Provide the (X, Y) coordinate of the cell's center where the given text is located.  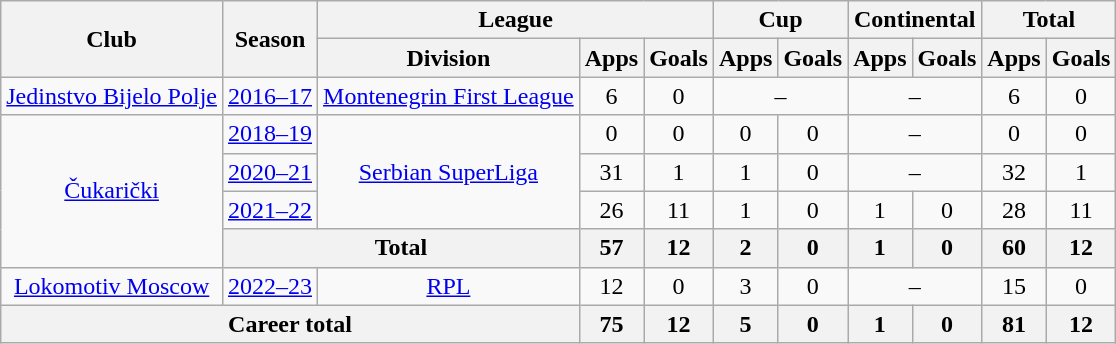
31 (611, 172)
2020–21 (270, 172)
60 (1014, 248)
Club (112, 39)
26 (611, 210)
Čukarički (112, 191)
75 (611, 324)
2 (745, 248)
Season (270, 39)
Cup (780, 20)
Career total (290, 324)
RPL (449, 286)
3 (745, 286)
2022–23 (270, 286)
15 (1014, 286)
Continental (915, 20)
2018–19 (270, 134)
League (516, 20)
5 (745, 324)
Montenegrin First League (449, 96)
81 (1014, 324)
Serbian SuperLiga (449, 172)
2016–17 (270, 96)
Jedinstvo Bijelo Polje (112, 96)
57 (611, 248)
2021–22 (270, 210)
32 (1014, 172)
28 (1014, 210)
Lokomotiv Moscow (112, 286)
Division (449, 58)
